Extract the (X, Y) coordinate from the center of the cell holding the provided text.  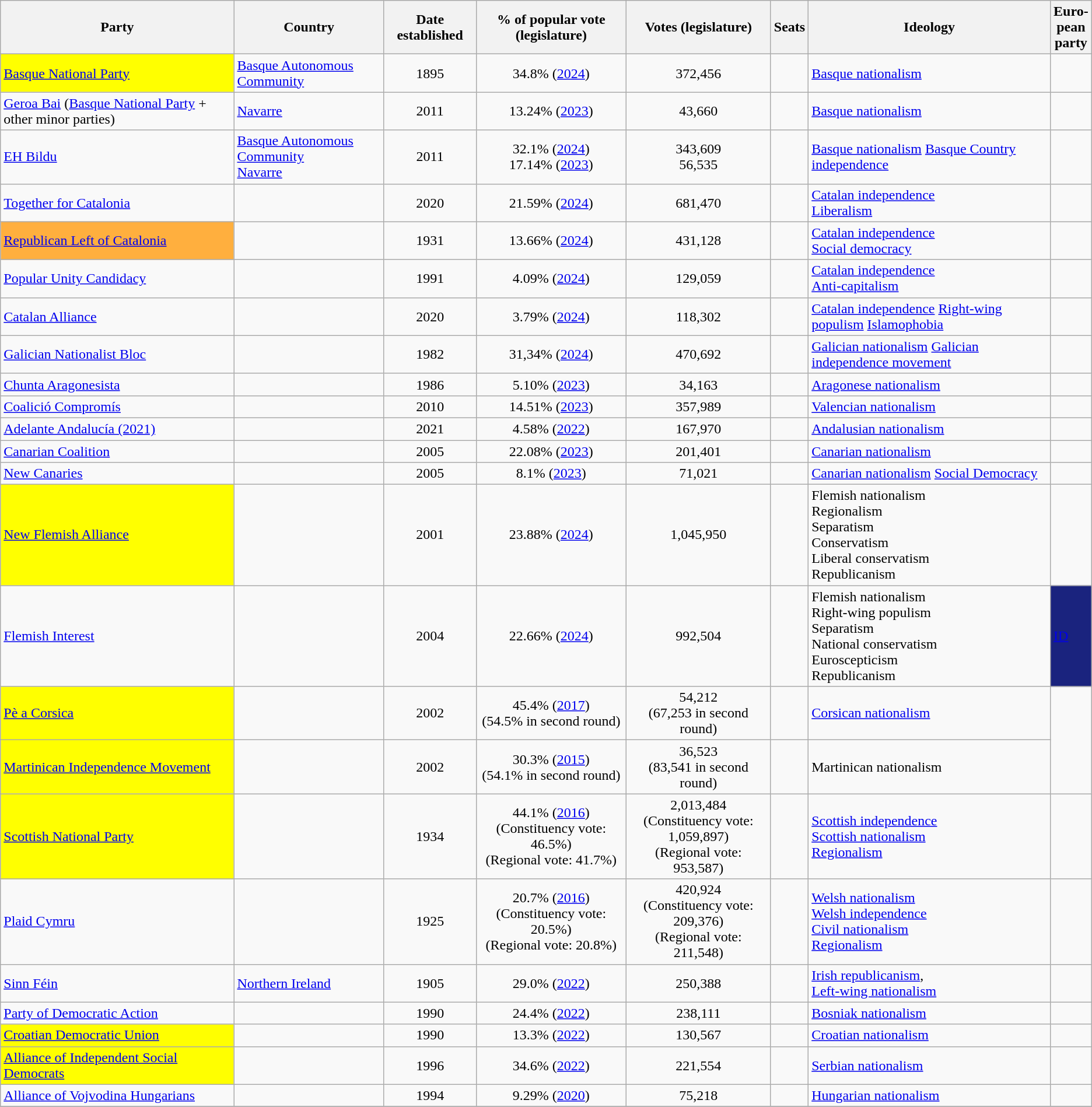
Popular Unity Candidacy (117, 279)
2021 (430, 429)
Irish republicanism,Left-wing nationalism (930, 983)
5.10% (2023) (551, 384)
1994 (430, 1095)
Alliance of Independent Social Democrats (117, 1065)
29.0% (2022) (551, 983)
20.7% (2016)(Constituency vote: 20.5%)(Regional vote: 20.8%) (551, 922)
Catalan independence Right-wing populism Islamophobia (930, 316)
Andalusian nationalism (930, 429)
13.66% (2024) (551, 240)
Catalan independence Liberalism (930, 203)
2004 (430, 636)
Republican Left of Catalonia (117, 240)
Martinican Independence Movement (117, 767)
Alliance of Vojvodina Hungarians (117, 1095)
34.8% (2024) (551, 73)
24.4% (2022) (551, 1013)
Date established (430, 27)
431,128 (698, 240)
1895 (430, 73)
% of popular vote (legislature) (551, 27)
Scottish independence Scottish nationalism Regionalism (930, 836)
EH Bildu (117, 157)
Pè a Corsica (117, 713)
23.88% (2024) (551, 535)
470,692 (698, 355)
Party (117, 27)
Galician Nationalist Bloc (117, 355)
ID (1071, 636)
238,111 (698, 1013)
Basque Autonomous Community Navarre (309, 157)
Plaid Cymru (117, 922)
420,924(Constituency vote: 209,376)(Regional vote: 211,548) (698, 922)
Chunta Aragonesista (117, 384)
4.09% (2024) (551, 279)
8.1% (2023) (551, 474)
Geroa Bai (Basque National Party + other minor parties) (117, 111)
Valencian nationalism (930, 407)
118,302 (698, 316)
Serbian nationalism (930, 1065)
Euro-peanparty (1071, 27)
22.66% (2024) (551, 636)
43,660 (698, 111)
Catalan independence Social democracy (930, 240)
Canarian nationalism Social Democracy (930, 474)
Navarre (309, 111)
992,504 (698, 636)
Votes (legislature) (698, 27)
4.58% (2022) (551, 429)
Ideology (930, 27)
Catalan Alliance (117, 316)
34,163 (698, 384)
3.79% (2024) (551, 316)
32.1% (2024)17.14% (2023) (551, 157)
Basque Autonomous Community (309, 73)
Basque nationalism Basque Country independence (930, 157)
Together for Catalonia (117, 203)
45.4% (2017)(54.5% in second round) (551, 713)
372,456 (698, 73)
1925 (430, 922)
129,059 (698, 279)
Corsican nationalism (930, 713)
Northern Ireland (309, 983)
343,60956,535 (698, 157)
13.24% (2023) (551, 111)
9.29% (2020) (551, 1095)
Basque National Party (117, 73)
Party of Democratic Action (117, 1013)
Flemish nationalismRegionalismSeparatismConservatismLiberal conservatismRepublicanism (930, 535)
Hungarian nationalism (930, 1095)
Bosniak nationalism (930, 1013)
2010 (430, 407)
250,388 (698, 983)
Galician nationalism Galician independence movement (930, 355)
New Canaries (117, 474)
Flemish Interest (117, 636)
30.3% (2015)(54.1% in second round) (551, 767)
1996 (430, 1065)
1982 (430, 355)
Croatian Democratic Union (117, 1035)
Coalició Compromís (117, 407)
2001 (430, 535)
Catalan independence Anti-capitalism (930, 279)
681,470 (698, 203)
167,970 (698, 429)
31,34% (2024) (551, 355)
1,045,950 (698, 535)
1934 (430, 836)
Welsh nationalism Welsh independence Civil nationalism Regionalism (930, 922)
36,523(83,541 in second round) (698, 767)
Seats (789, 27)
Martinican nationalism (930, 767)
201,401 (698, 451)
Canarian Coalition (117, 451)
2,013,484(Constituency vote: 1,059,897)(Regional vote: 953,587) (698, 836)
Adelante Andalucía (2021) (117, 429)
Flemish nationalismRight-wing populismSeparatismNational conservatismEuroscepticismRepublicanism (930, 636)
Canarian nationalism (930, 451)
34.6% (2022) (551, 1065)
1986 (430, 384)
Sinn Féin (117, 983)
1991 (430, 279)
New Flemish Alliance (117, 535)
13.3% (2022) (551, 1035)
221,554 (698, 1065)
75,218 (698, 1095)
54,212(67,253 in second round) (698, 713)
357,989 (698, 407)
Scottish National Party (117, 836)
1905 (430, 983)
Country (309, 27)
130,567 (698, 1035)
71,021 (698, 474)
Croatian nationalism (930, 1035)
21.59% (2024) (551, 203)
22.08% (2023) (551, 451)
1931 (430, 240)
Aragonese nationalism (930, 384)
14.51% (2023) (551, 407)
44.1% (2016)(Constituency vote: 46.5%)(Regional vote: 41.7%) (551, 836)
